Detect which cell encompasses the target text, then output its [x, y] center coordinate. 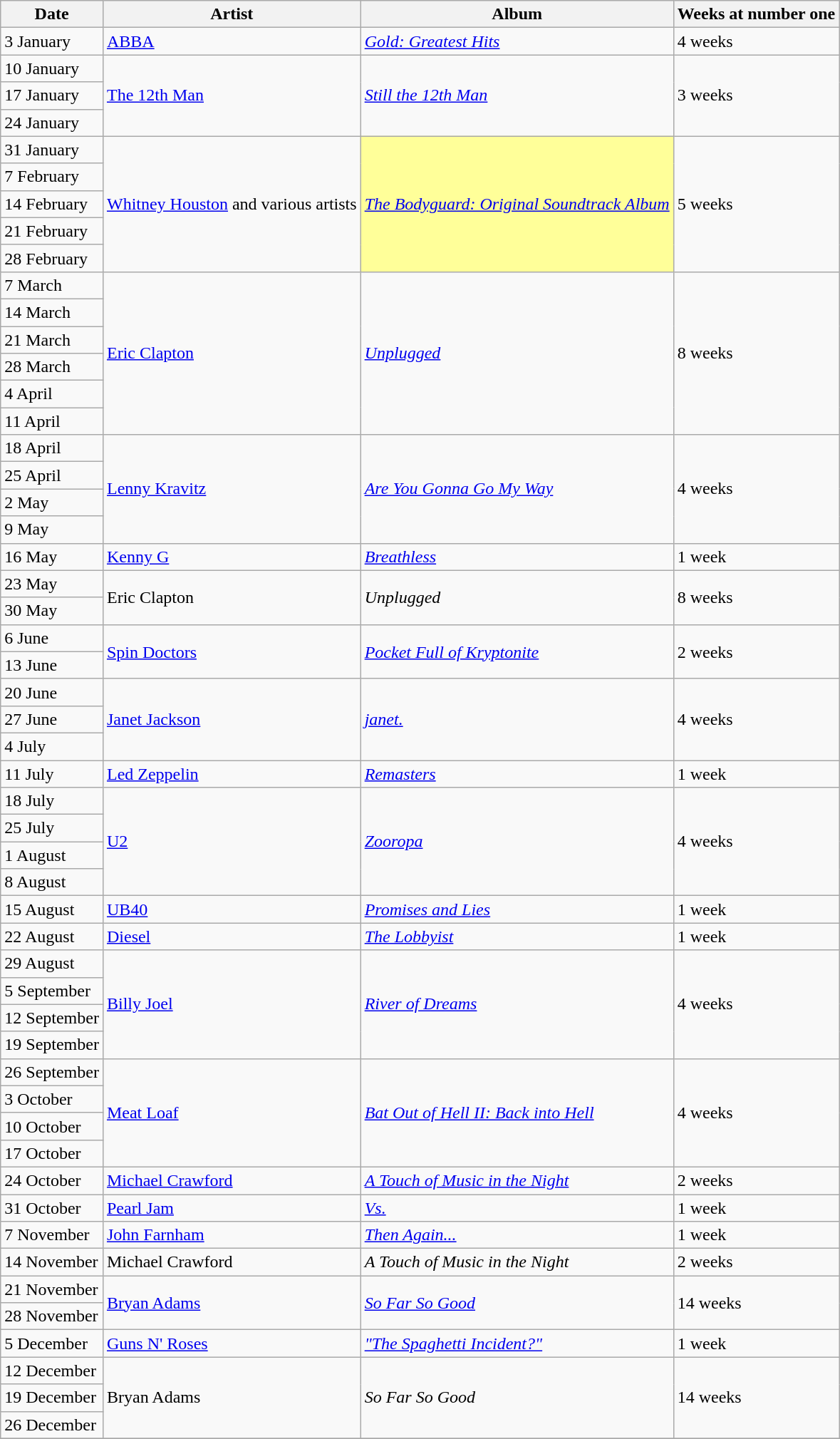
28 March [52, 367]
janet. [517, 719]
5 weeks [757, 204]
24 October [52, 1180]
U2 [232, 842]
Zooropa [517, 842]
10 October [52, 1126]
11 April [52, 421]
23 May [52, 584]
28 February [52, 258]
21 March [52, 340]
Diesel [232, 937]
Artist [232, 14]
21 November [52, 1289]
27 June [52, 719]
Guns N' Roses [232, 1343]
25 July [52, 828]
18 July [52, 801]
8 August [52, 882]
7 February [52, 177]
16 May [52, 557]
4 April [52, 394]
21 February [52, 231]
7 November [52, 1235]
Pocket Full of Kryptonite [517, 651]
Spin Doctors [232, 651]
9 May [52, 530]
John Farnham [232, 1235]
UB40 [232, 909]
The 12th Man [232, 96]
ABBA [232, 41]
6 June [52, 638]
3 weeks [757, 96]
Whitney Houston and various artists [232, 204]
11 July [52, 773]
"The Spaghetti Incident?" [517, 1343]
Kenny G [232, 557]
19 December [52, 1398]
17 October [52, 1153]
Then Again... [517, 1235]
12 September [52, 1018]
31 January [52, 150]
5 September [52, 991]
Gold: Greatest Hits [517, 41]
26 December [52, 1425]
Billy Joel [232, 1004]
Pearl Jam [232, 1208]
4 July [52, 746]
The Bodyguard: Original Soundtrack Album [517, 204]
The Lobbyist [517, 937]
5 December [52, 1343]
Breathless [517, 557]
24 January [52, 123]
Vs. [517, 1208]
Still the 12th Man [517, 96]
Are You Gonna Go My Way [517, 489]
25 April [52, 475]
31 October [52, 1208]
14 November [52, 1262]
10 January [52, 68]
12 December [52, 1371]
15 August [52, 909]
River of Dreams [517, 1004]
3 October [52, 1099]
Meat Loaf [232, 1113]
18 April [52, 448]
Album [517, 14]
14 March [52, 312]
3 January [52, 41]
Promises and Lies [517, 909]
14 February [52, 204]
Janet Jackson [232, 719]
13 June [52, 665]
30 May [52, 611]
Weeks at number one [757, 14]
2 May [52, 502]
28 November [52, 1316]
20 June [52, 692]
Date [52, 14]
22 August [52, 937]
Led Zeppelin [232, 773]
Bat Out of Hell II: Back into Hell [517, 1113]
29 August [52, 964]
17 January [52, 96]
19 September [52, 1045]
1 August [52, 855]
7 March [52, 285]
Remasters [517, 773]
Lenny Kravitz [232, 489]
26 September [52, 1072]
